Extract the (X, Y) coordinate from the center of the cell holding the provided text.  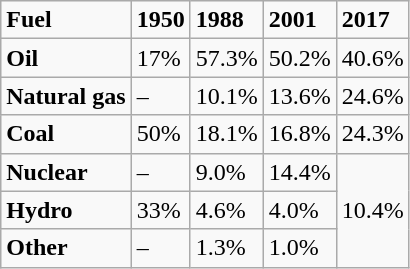
57.3% (226, 58)
33% (160, 210)
10.1% (226, 96)
Oil (66, 58)
Hydro (66, 210)
Natural gas (66, 96)
50.2% (300, 58)
18.1% (226, 134)
1988 (226, 20)
1.0% (300, 248)
1.3% (226, 248)
50% (160, 134)
4.6% (226, 210)
4.0% (300, 210)
9.0% (226, 172)
40.6% (372, 58)
2017 (372, 20)
16.8% (300, 134)
Other (66, 248)
10.4% (372, 210)
24.3% (372, 134)
1950 (160, 20)
14.4% (300, 172)
24.6% (372, 96)
17% (160, 58)
Nuclear (66, 172)
13.6% (300, 96)
Coal (66, 134)
2001 (300, 20)
Fuel (66, 20)
